Provide the [X, Y] coordinate of the cell's center where the given text is located.  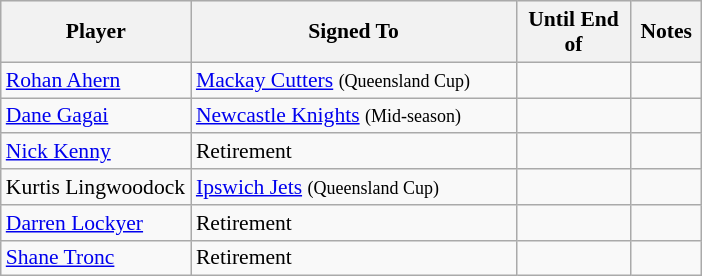
Rohan Ahern [96, 80]
Newcastle Knights (Mid-season) [354, 116]
Shane Tronc [96, 258]
Dane Gagai [96, 116]
Mackay Cutters (Queensland Cup) [354, 80]
Player [96, 32]
Until End of [574, 32]
Ipswich Jets (Queensland Cup) [354, 187]
Nick Kenny [96, 152]
Kurtis Lingwoodock [96, 187]
Darren Lockyer [96, 223]
Signed To [354, 32]
Notes [666, 32]
